Capture the cell that displays the provided text and extract its [x, y] central coordinate. 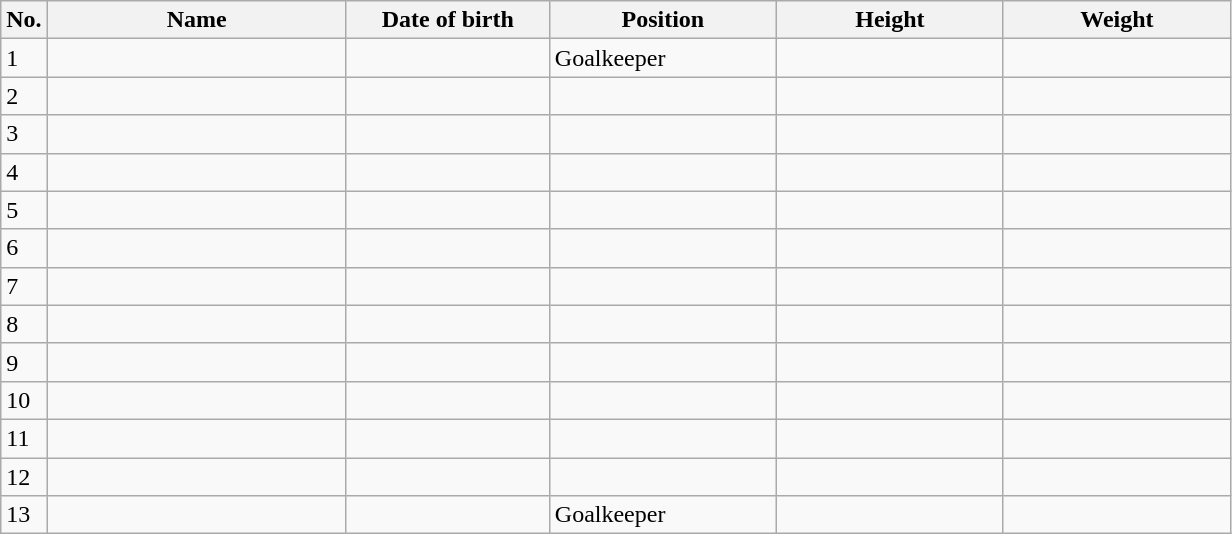
10 [24, 400]
7 [24, 286]
3 [24, 134]
Weight [1116, 20]
6 [24, 248]
13 [24, 515]
Height [890, 20]
8 [24, 324]
Position [662, 20]
2 [24, 96]
Name [196, 20]
12 [24, 477]
9 [24, 362]
4 [24, 172]
1 [24, 58]
No. [24, 20]
5 [24, 210]
11 [24, 438]
Date of birth [448, 20]
